Pinpoint the cell where the given text exists, returning its (X, Y) midpoint coordinate. 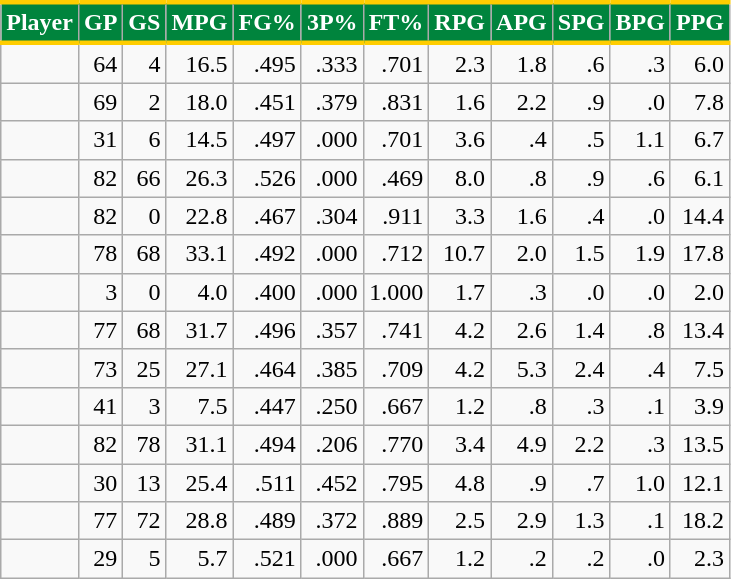
.526 (267, 178)
5.7 (200, 559)
.489 (267, 521)
66 (144, 178)
.5 (581, 140)
3.6 (460, 140)
3P% (332, 22)
1.5 (581, 254)
.372 (332, 521)
17.8 (700, 254)
.400 (267, 292)
.911 (396, 216)
31.1 (200, 444)
31.7 (200, 330)
14.4 (700, 216)
73 (100, 368)
28.8 (200, 521)
22.8 (200, 216)
18.0 (200, 102)
4.0 (200, 292)
.452 (332, 483)
.206 (332, 444)
72 (144, 521)
BPG (640, 22)
14.5 (200, 140)
5.3 (522, 368)
PPG (700, 22)
2 (144, 102)
.712 (396, 254)
5 (144, 559)
7.8 (700, 102)
.492 (267, 254)
31 (100, 140)
.497 (267, 140)
1.000 (396, 292)
25 (144, 368)
10.7 (460, 254)
FG% (267, 22)
.511 (267, 483)
12.1 (700, 483)
6 (144, 140)
.709 (396, 368)
29 (100, 559)
.496 (267, 330)
13 (144, 483)
.304 (332, 216)
GS (144, 22)
1.4 (581, 330)
.889 (396, 521)
33.1 (200, 254)
SPG (581, 22)
6.1 (700, 178)
GP (100, 22)
4.8 (460, 483)
.451 (267, 102)
MPG (200, 22)
64 (100, 63)
1.0 (640, 483)
30 (100, 483)
Player (40, 22)
4.9 (522, 444)
3.3 (460, 216)
.250 (332, 406)
.494 (267, 444)
.831 (396, 102)
3.4 (460, 444)
.741 (396, 330)
25.4 (200, 483)
27.1 (200, 368)
2.5 (460, 521)
6.0 (700, 63)
RPG (460, 22)
.385 (332, 368)
.379 (332, 102)
8.0 (460, 178)
13.5 (700, 444)
.464 (267, 368)
2.9 (522, 521)
41 (100, 406)
6.7 (700, 140)
.495 (267, 63)
.795 (396, 483)
.447 (267, 406)
3.9 (700, 406)
1.1 (640, 140)
4 (144, 63)
FT% (396, 22)
13.4 (700, 330)
.467 (267, 216)
16.5 (200, 63)
.469 (396, 178)
69 (100, 102)
2.4 (581, 368)
26.3 (200, 178)
.7 (581, 483)
1.7 (460, 292)
1.9 (640, 254)
18.2 (700, 521)
APG (522, 22)
.357 (332, 330)
.770 (396, 444)
1.3 (581, 521)
2.6 (522, 330)
1.8 (522, 63)
.333 (332, 63)
.521 (267, 559)
